Pinpoint the cell where the given text exists, returning its (x, y) midpoint coordinate. 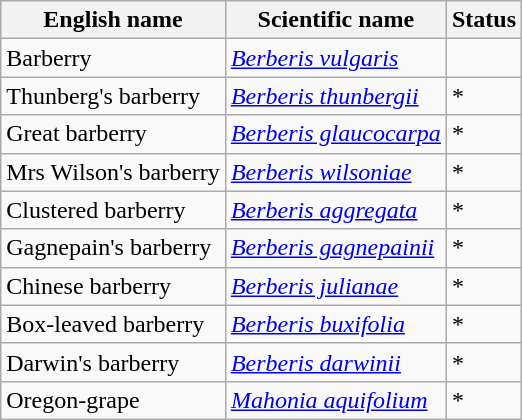
Box-leaved barberry (114, 324)
Berberis glaucocarpa (336, 134)
Barberry (114, 58)
Scientific name (336, 20)
Berberis vulgaris (336, 58)
Oregon-grape (114, 400)
Berberis wilsoniae (336, 172)
Darwin's barberry (114, 362)
English name (114, 20)
Thunberg's barberry (114, 96)
Berberis julianae (336, 286)
Berberis darwinii (336, 362)
Berberis thunbergii (336, 96)
Mahonia aquifolium (336, 400)
Mrs Wilson's barberry (114, 172)
Gagnepain's barberry (114, 248)
Great barberry (114, 134)
Chinese barberry (114, 286)
Berberis gagnepainii (336, 248)
Clustered barberry (114, 210)
Berberis aggregata (336, 210)
Berberis buxifolia (336, 324)
Status (484, 20)
